Provide the (X, Y) coordinate of the cell's center where the given text is located.  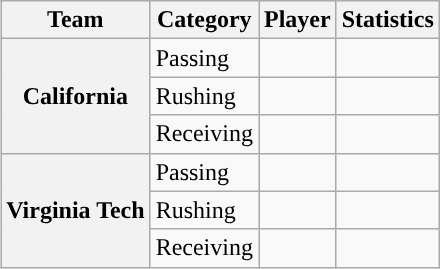
Player (297, 20)
Statistics (388, 20)
California (76, 96)
Virginia Tech (76, 210)
Category (204, 20)
Team (76, 20)
